Find where the given text appears and provide that cell's center as (x, y) coordinate. 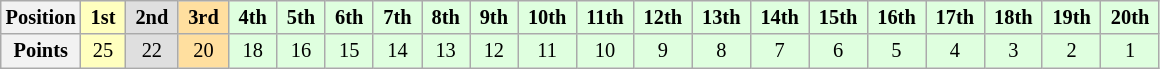
Points (41, 51)
16 (301, 51)
6 (838, 51)
19th (1071, 17)
17th (955, 17)
18 (253, 51)
20 (203, 51)
12 (494, 51)
4 (955, 51)
5 (896, 51)
10 (604, 51)
1 (1130, 51)
Position (41, 17)
1st (104, 17)
13 (446, 51)
8th (446, 17)
16th (896, 17)
25 (104, 51)
15th (838, 17)
9 (663, 51)
10th (547, 17)
18th (1013, 17)
14 (397, 51)
20th (1130, 17)
13th (721, 17)
2nd (152, 17)
2 (1071, 51)
9th (494, 17)
11th (604, 17)
7 (779, 51)
6th (349, 17)
15 (349, 51)
14th (779, 17)
11 (547, 51)
4th (253, 17)
7th (397, 17)
5th (301, 17)
22 (152, 51)
3 (1013, 51)
3rd (203, 17)
8 (721, 51)
12th (663, 17)
